Pinpoint the cell where the given text exists, returning its (x, y) midpoint coordinate. 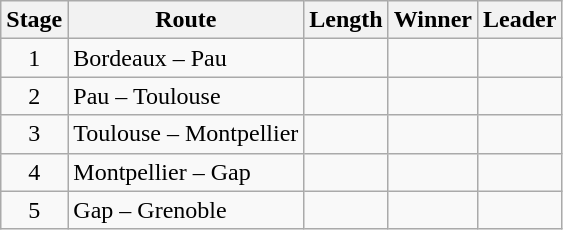
Leader (520, 20)
Route (186, 20)
Gap – Grenoble (186, 210)
Stage (34, 20)
4 (34, 172)
Bordeaux – Pau (186, 58)
3 (34, 134)
Length (346, 20)
2 (34, 96)
Winner (432, 20)
1 (34, 58)
Toulouse – Montpellier (186, 134)
Montpellier – Gap (186, 172)
Pau – Toulouse (186, 96)
5 (34, 210)
